Scan for the cell matching the given text and deliver its (x, y) coordinate at center. 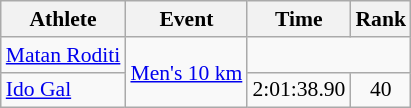
Ido Gal (64, 90)
40 (380, 90)
2:01:38.90 (298, 90)
Rank (380, 19)
Men's 10 km (186, 72)
Matan Roditi (64, 55)
Athlete (64, 19)
Event (186, 19)
Time (298, 19)
